For the text-containing cell, return its midpoint in (X, Y) coordinate format. 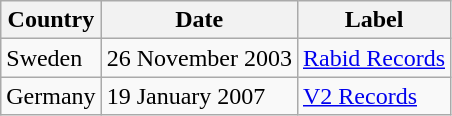
26 November 2003 (199, 58)
Sweden (51, 58)
V2 Records (374, 96)
Germany (51, 96)
Label (374, 20)
Country (51, 20)
Date (199, 20)
19 January 2007 (199, 96)
Rabid Records (374, 58)
